Identify which cell holds the provided text, then report its [x, y] central coordinate. 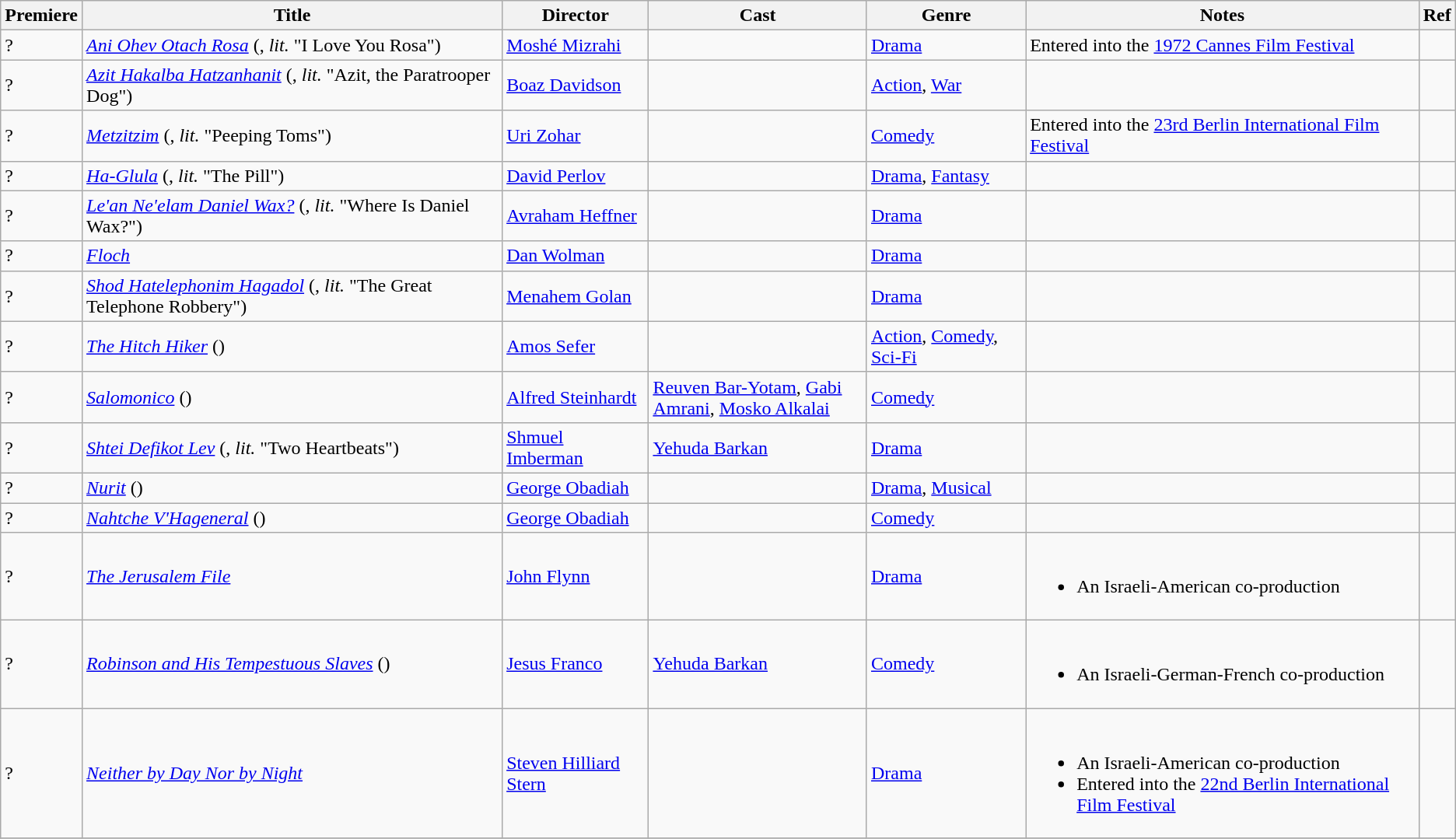
Shmuel Imberman [576, 448]
Reuven Bar-Yotam, Gabi Amrani, Mosko Alkalai [758, 397]
Robinson and His Tempestuous Slaves () [292, 664]
Nurit () [292, 488]
Steven Hilliard Stern [576, 773]
Drama, Musical [946, 488]
Title [292, 16]
Menahem Golan [576, 295]
Jesus Franco [576, 664]
Alfred Steinhardt [576, 397]
Ha-Glula (, lit. "The Pill") [292, 176]
Nahtche V'Hageneral () [292, 517]
Shtei Defikot Lev (, lit. "Two Heartbeats") [292, 448]
Ref [1437, 16]
Action, Comedy, Sci-Fi [946, 347]
Salomonico () [292, 397]
An Israeli-American co-production [1223, 577]
The Jerusalem File [292, 577]
Floch [292, 256]
Azit Hakalba Hatzanhanit (, lit. "Azit, the Paratrooper Dog") [292, 86]
Uri Zohar [576, 135]
Notes [1223, 16]
John Flynn [576, 577]
Avraham Heffner [576, 216]
Dan Wolman [576, 256]
Amos Sefer [576, 347]
Entered into the 23rd Berlin International Film Festival [1223, 135]
Genre [946, 16]
An Israeli-German-French co-production [1223, 664]
Entered into the 1972 Cannes Film Festival [1223, 45]
The Hitch Hiker () [292, 347]
Premiere [42, 16]
Neither by Day Nor by Night [292, 773]
Drama, Fantasy [946, 176]
David Perlov [576, 176]
Metzitzim (, lit. "Peeping Toms") [292, 135]
Moshé Mizrahi [576, 45]
Ani Ohev Otach Rosa (, lit. "I Love You Rosa") [292, 45]
Shod Hatelephonim Hagadol (, lit. "The Great Telephone Robbery") [292, 295]
Cast [758, 16]
Action, War [946, 86]
An Israeli-American co-productionEntered into the 22nd Berlin International Film Festival [1223, 773]
Le'an Ne'elam Daniel Wax? (, lit. "Where Is Daniel Wax?") [292, 216]
Boaz Davidson [576, 86]
Director [576, 16]
